For the text-containing cell, return its midpoint in (x, y) coordinate format. 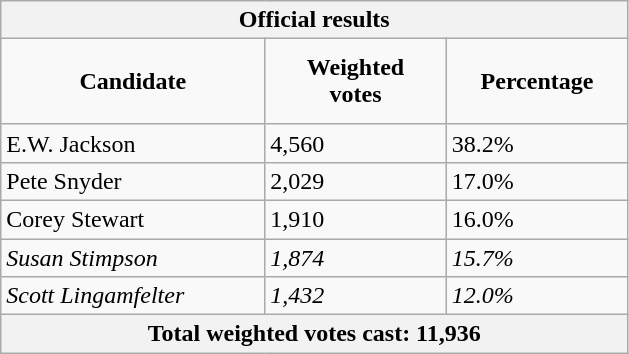
Scott Lingamfelter (133, 296)
1,910 (356, 219)
E.W. Jackson (133, 143)
Official results (314, 20)
38.2% (537, 143)
16.0% (537, 219)
Candidate (133, 82)
15.7% (537, 257)
1,432 (356, 296)
Percentage (537, 82)
Susan Stimpson (133, 257)
Total weighted votes cast: 11,936 (314, 334)
17.0% (537, 181)
1,874 (356, 257)
4,560 (356, 143)
Weighted votes (356, 82)
Corey Stewart (133, 219)
12.0% (537, 296)
Pete Snyder (133, 181)
2,029 (356, 181)
